Identify which cell holds the provided text, then report its (x, y) central coordinate. 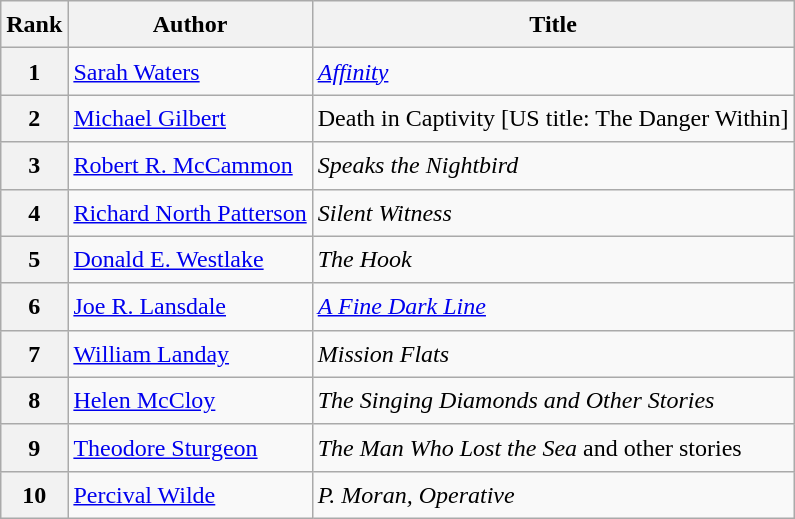
3 (34, 166)
Sarah Waters (190, 72)
Donald E. Westlake (190, 260)
1 (34, 72)
Richard North Patterson (190, 212)
5 (34, 260)
2 (34, 118)
Title (553, 24)
Robert R. McCammon (190, 166)
Death in Captivity [US title: The Danger Within] (553, 118)
10 (34, 494)
6 (34, 306)
The Hook (553, 260)
P. Moran, Operative (553, 494)
William Landay (190, 354)
4 (34, 212)
The Singing Diamonds and Other Stories (553, 400)
Author (190, 24)
7 (34, 354)
Silent Witness (553, 212)
A Fine Dark Line (553, 306)
Theodore Sturgeon (190, 448)
Speaks the Nightbird (553, 166)
9 (34, 448)
8 (34, 400)
Helen McCloy (190, 400)
Michael Gilbert (190, 118)
Mission Flats (553, 354)
The Man Who Lost the Sea and other stories (553, 448)
Affinity (553, 72)
Joe R. Lansdale (190, 306)
Percival Wilde (190, 494)
Rank (34, 24)
